Capture the cell that displays the provided text and extract its [X, Y] central coordinate. 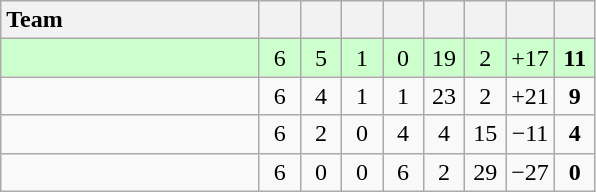
5 [320, 58]
19 [444, 58]
Team [130, 20]
+21 [530, 96]
29 [486, 172]
9 [574, 96]
11 [574, 58]
+17 [530, 58]
23 [444, 96]
−27 [530, 172]
15 [486, 134]
−11 [530, 134]
